Search for the cell housing the specified text and yield its (x, y) center coordinate. 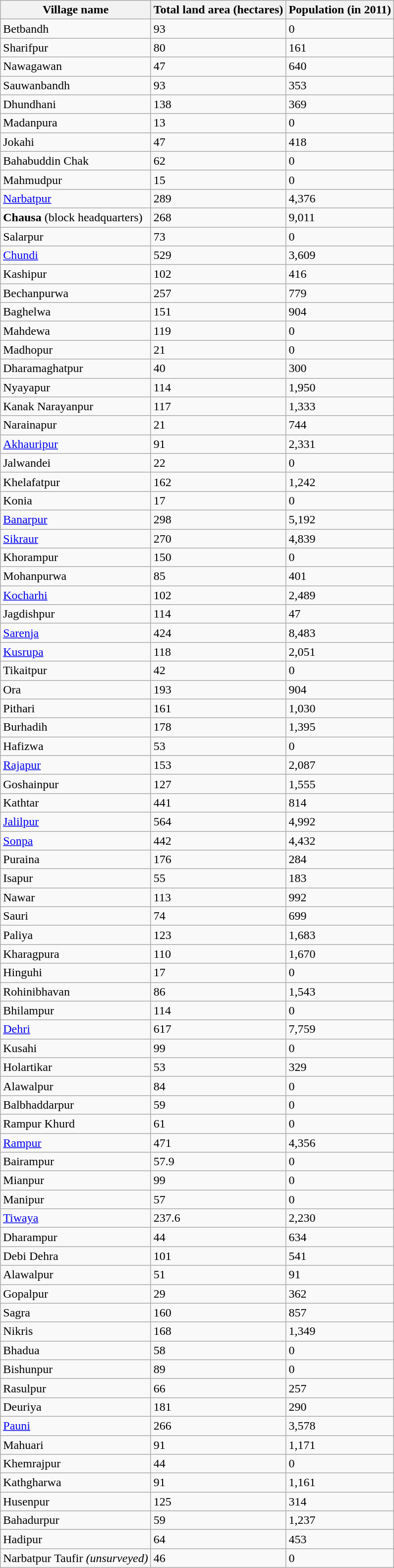
Mahuari (75, 1445)
Kathtar (75, 803)
29 (218, 1294)
3,578 (340, 1426)
471 (218, 1142)
Banarpur (75, 519)
85 (218, 576)
814 (340, 803)
Population (in 2011) (340, 10)
Bhilampur (75, 1010)
57 (218, 1199)
Mianpur (75, 1181)
5,192 (340, 519)
Mahmudpur (75, 180)
1,670 (340, 954)
86 (218, 992)
Goshainpur (75, 784)
51 (218, 1275)
779 (340, 293)
Kashipur (75, 274)
266 (218, 1426)
55 (218, 878)
Gopalpur (75, 1294)
Ora (75, 690)
Chundi (75, 255)
Rampur (75, 1142)
125 (218, 1502)
4,839 (340, 538)
Sauwanbandh (75, 85)
113 (218, 897)
Rasulpur (75, 1388)
Narbatpur (75, 198)
Rohinibhavan (75, 992)
329 (340, 1067)
Kusrupa (75, 652)
Khemrajpur (75, 1464)
181 (218, 1407)
4,992 (340, 821)
Balbhaddarpur (75, 1105)
74 (218, 916)
Tikaitpur (75, 671)
416 (340, 274)
Dharamaghatpur (75, 369)
Chausa (block headquarters) (75, 217)
4,356 (340, 1142)
Narbatpur Taufir (unsurveyed) (75, 1558)
353 (340, 85)
Madhopur (75, 350)
Jagdishpur (75, 614)
Khelafatpur (75, 482)
Pithari (75, 708)
424 (218, 633)
Hinguhi (75, 973)
138 (218, 104)
162 (218, 482)
Salarpur (75, 237)
84 (218, 1086)
Rajapur (75, 765)
Bairampur (75, 1162)
178 (218, 727)
298 (218, 519)
160 (218, 1313)
Hafizwa (75, 746)
22 (218, 463)
150 (218, 558)
529 (218, 255)
Jalwandei (75, 463)
Kharagpura (75, 954)
Mohanpurwa (75, 576)
Khorampur (75, 558)
13 (218, 123)
1,395 (340, 727)
1,237 (340, 1520)
2,051 (340, 652)
1,242 (340, 482)
699 (340, 916)
441 (218, 803)
Debi Dehra (75, 1256)
541 (340, 1256)
401 (340, 576)
40 (218, 369)
4,376 (340, 198)
Akhauripur (75, 444)
2,087 (340, 765)
Baghelwa (75, 312)
117 (218, 406)
Puraina (75, 860)
119 (218, 331)
Village name (75, 10)
640 (340, 66)
Jalilpur (75, 821)
153 (218, 765)
Jokahi (75, 142)
268 (218, 217)
15 (218, 180)
289 (218, 198)
Hadipur (75, 1539)
66 (218, 1388)
617 (218, 1029)
Bahadurpur (75, 1520)
237.6 (218, 1218)
300 (340, 369)
2,489 (340, 595)
564 (218, 821)
Nyayapur (75, 387)
2,230 (340, 1218)
Deuriya (75, 1407)
1,171 (340, 1445)
Rampur Khurd (75, 1124)
1,333 (340, 406)
Narainapur (75, 425)
1,543 (340, 992)
73 (218, 237)
Mahdewa (75, 331)
168 (218, 1331)
418 (340, 142)
151 (218, 312)
89 (218, 1369)
1,030 (340, 708)
Dharampur (75, 1237)
Nawagawan (75, 66)
42 (218, 671)
127 (218, 784)
193 (218, 690)
Sharifpur (75, 48)
Burhadih (75, 727)
Bishunpur (75, 1369)
634 (340, 1237)
314 (340, 1502)
270 (218, 538)
Kanak Narayanpur (75, 406)
369 (340, 104)
62 (218, 161)
Sauri (75, 916)
9,011 (340, 217)
Bhadua (75, 1350)
Sagra (75, 1313)
Betbandh (75, 29)
3,609 (340, 255)
Kathgharwa (75, 1483)
Husenpur (75, 1502)
183 (340, 878)
Kusahi (75, 1048)
Madanpura (75, 123)
Dhundhani (75, 104)
Sonpa (75, 841)
Sarenja (75, 633)
290 (340, 1407)
2,331 (340, 444)
Sikraur (75, 538)
284 (340, 860)
Holartikar (75, 1067)
1,950 (340, 387)
744 (340, 425)
Bechanpurwa (75, 293)
Dehri (75, 1029)
4,432 (340, 841)
7,759 (340, 1029)
Nawar (75, 897)
61 (218, 1124)
64 (218, 1539)
1,161 (340, 1483)
176 (218, 860)
992 (340, 897)
8,483 (340, 633)
Paliya (75, 935)
118 (218, 652)
Tiwaya (75, 1218)
1,683 (340, 935)
Nikris (75, 1331)
110 (218, 954)
453 (340, 1539)
57.9 (218, 1162)
58 (218, 1350)
1,349 (340, 1331)
46 (218, 1558)
Kocharhi (75, 595)
442 (218, 841)
857 (340, 1313)
101 (218, 1256)
Manipur (75, 1199)
Total land area (hectares) (218, 10)
Pauni (75, 1426)
Konia (75, 501)
1,555 (340, 784)
80 (218, 48)
123 (218, 935)
362 (340, 1294)
Bahabuddin Chak (75, 161)
Isapur (75, 878)
